Scan for the cell matching the given text and deliver its [X, Y] coordinate at center. 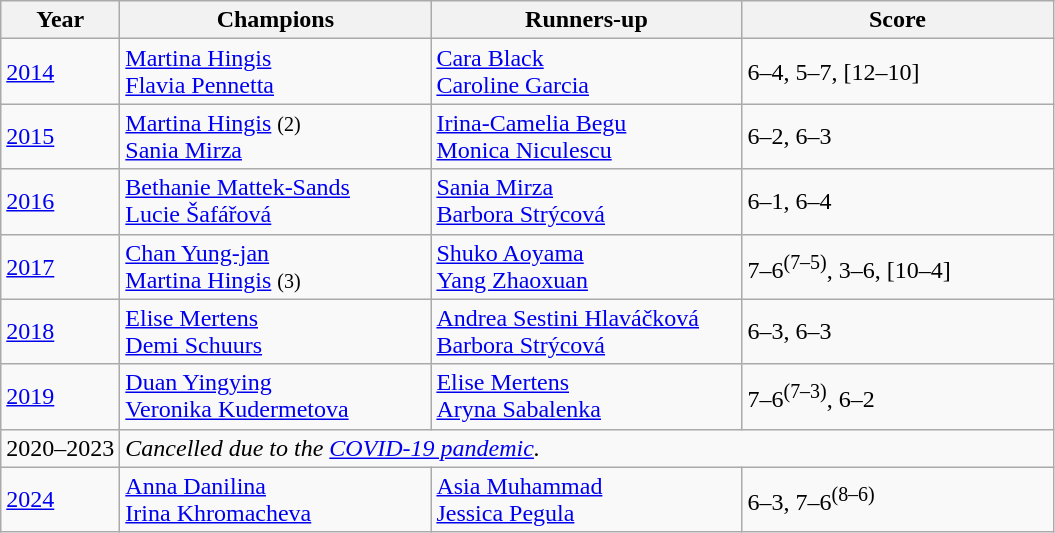
Martina Hingis Flavia Pennetta [276, 72]
Cancelled due to the COVID-19 pandemic. [586, 448]
2014 [60, 72]
Elise Mertens Demi Schuurs [276, 332]
7–6(7–5), 3–6, [10–4] [898, 266]
Champions [276, 20]
7–6(7–3), 6–2 [898, 396]
2015 [60, 136]
6–1, 6–4 [898, 202]
Cara Black Caroline Garcia [586, 72]
Score [898, 20]
2016 [60, 202]
6–3, 7–6(8–6) [898, 500]
Andrea Sestini Hlaváčková Barbora Strýcová [586, 332]
Sania Mirza Barbora Strýcová [586, 202]
Anna Danilina Irina Khromacheva [276, 500]
2019 [60, 396]
6–2, 6–3 [898, 136]
Chan Yung-jan Martina Hingis (3) [276, 266]
6–3, 6–3 [898, 332]
Martina Hingis (2) Sania Mirza [276, 136]
Year [60, 20]
Shuko Aoyama Yang Zhaoxuan [586, 266]
Asia Muhammad Jessica Pegula [586, 500]
2017 [60, 266]
2024 [60, 500]
Runners-up [586, 20]
Irina-Camelia Begu Monica Niculescu [586, 136]
2020–2023 [60, 448]
Bethanie Mattek-Sands Lucie Šafářová [276, 202]
6–4, 5–7, [12–10] [898, 72]
Elise Mertens Aryna Sabalenka [586, 396]
2018 [60, 332]
Duan Yingying Veronika Kudermetova [276, 396]
